Locate the cell with the specified text and output its (X, Y) center coordinate. 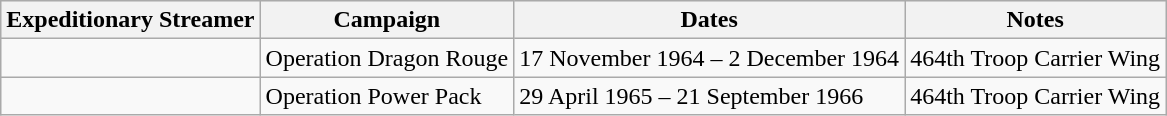
Expeditionary Streamer (130, 20)
Campaign (387, 20)
Notes (1036, 20)
17 November 1964 – 2 December 1964 (710, 58)
Operation Dragon Rouge (387, 58)
Operation Power Pack (387, 96)
29 April 1965 – 21 September 1966 (710, 96)
Dates (710, 20)
